Output the [x, y] coordinate of the center of the cell containing the given text.  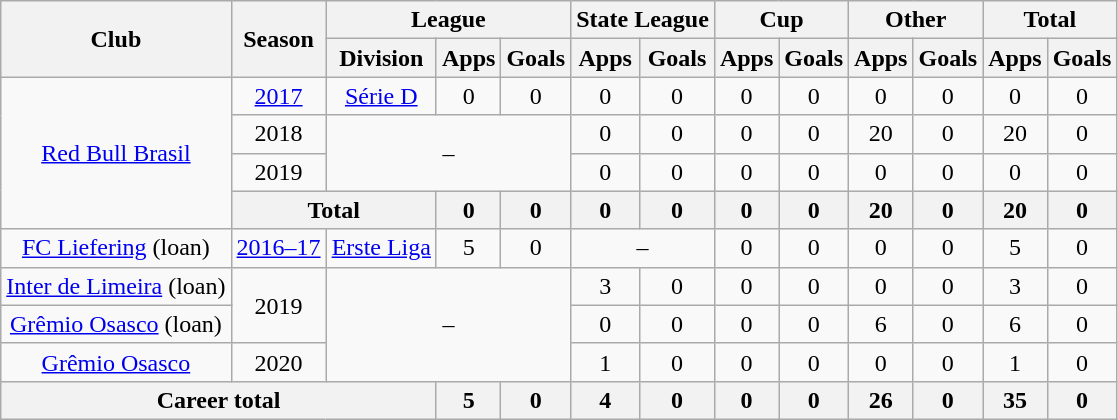
Grêmio Osasco [116, 362]
Inter de Limeira (loan) [116, 286]
Grêmio Osasco (loan) [116, 324]
FC Liefering (loan) [116, 248]
26 [881, 400]
Club [116, 39]
State League [643, 20]
2016–17 [278, 248]
Season [278, 39]
Cup [781, 20]
4 [606, 400]
35 [1015, 400]
2017 [278, 96]
Erste Liga [381, 248]
League [448, 20]
Série D [381, 96]
2020 [278, 362]
Red Bull Brasil [116, 153]
Division [381, 58]
Career total [219, 400]
2018 [278, 134]
Other [916, 20]
